Provide the (X, Y) coordinate of the cell's center where the given text is located.  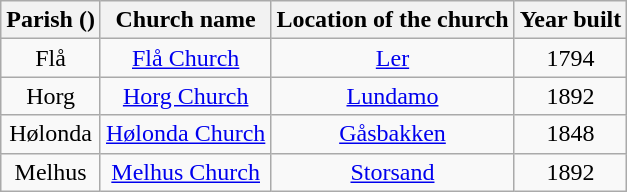
Year built (570, 20)
Lundamo (392, 96)
Flå (51, 58)
Parish () (51, 20)
Gåsbakken (392, 134)
Location of the church (392, 20)
1794 (570, 58)
1848 (570, 134)
Hølonda Church (185, 134)
Ler (392, 58)
Hølonda (51, 134)
Storsand (392, 172)
Melhus Church (185, 172)
Horg Church (185, 96)
Horg (51, 96)
Melhus (51, 172)
Flå Church (185, 58)
Church name (185, 20)
